Return (X, Y) of the center of cell containing provided text 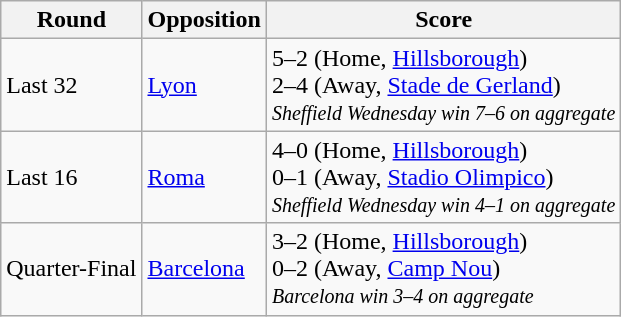
Lyon (204, 85)
3–2 (Home, Hillsborough) 0–2 (Away, Camp Nou) Barcelona win 3–4 on aggregate (443, 269)
Score (443, 20)
Opposition (204, 20)
Last 16 (72, 177)
Round (72, 20)
Barcelona (204, 269)
4–0 (Home, Hillsborough) 0–1 (Away, Stadio Olimpico) Sheffield Wednesday win 4–1 on aggregate (443, 177)
Last 32 (72, 85)
Quarter-Final (72, 269)
Roma (204, 177)
5–2 (Home, Hillsborough) 2–4 (Away, Stade de Gerland) Sheffield Wednesday win 7–6 on aggregate (443, 85)
